Return the [X, Y] coordinate for the center point of the cell that contains the specified text.  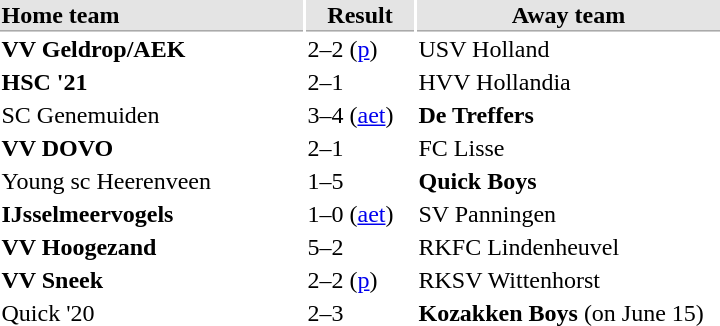
De Treffers [568, 115]
USV Holland [568, 49]
FC Lisse [568, 149]
VV Sneek [152, 281]
SV Panningen [568, 215]
Away team [568, 16]
VV Hoogezand [152, 247]
Home team [152, 16]
Quick Boys [568, 181]
VV Geldrop/AEK [152, 49]
Young sc Heerenveen [152, 181]
IJsselmeervogels [152, 215]
5–2 [360, 247]
SC Genemuiden [152, 115]
RKSV Wittenhorst [568, 281]
3–4 (aet) [360, 115]
RKFC Lindenheuvel [568, 247]
1–0 (aet) [360, 215]
1–5 [360, 181]
HSC '21 [152, 83]
Result [360, 16]
VV DOVO [152, 149]
HVV Hollandia [568, 83]
